Search for the cell housing the specified text and yield its (x, y) center coordinate. 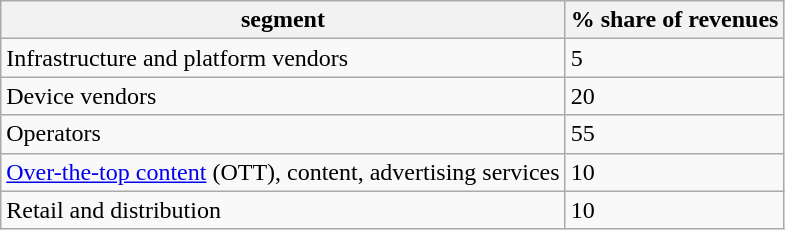
Over-the-top content (OTT), content, advertising services (283, 172)
Device vendors (283, 96)
Retail and distribution (283, 210)
20 (674, 96)
Infrastructure and platform vendors (283, 58)
Operators (283, 134)
55 (674, 134)
segment (283, 20)
% share of revenues (674, 20)
5 (674, 58)
